Pinpoint the cell where the given text exists, returning its (x, y) midpoint coordinate. 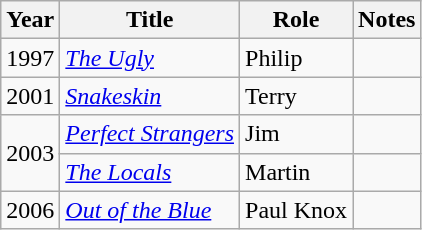
2006 (30, 210)
1997 (30, 58)
2001 (30, 96)
Out of the Blue (150, 210)
Philip (296, 58)
Jim (296, 134)
Paul Knox (296, 210)
Role (296, 20)
Snakeskin (150, 96)
Title (150, 20)
Perfect Strangers (150, 134)
Year (30, 20)
The Locals (150, 172)
Terry (296, 96)
Notes (387, 20)
2003 (30, 153)
The Ugly (150, 58)
Martin (296, 172)
